Capture the cell that displays the provided text and extract its (X, Y) central coordinate. 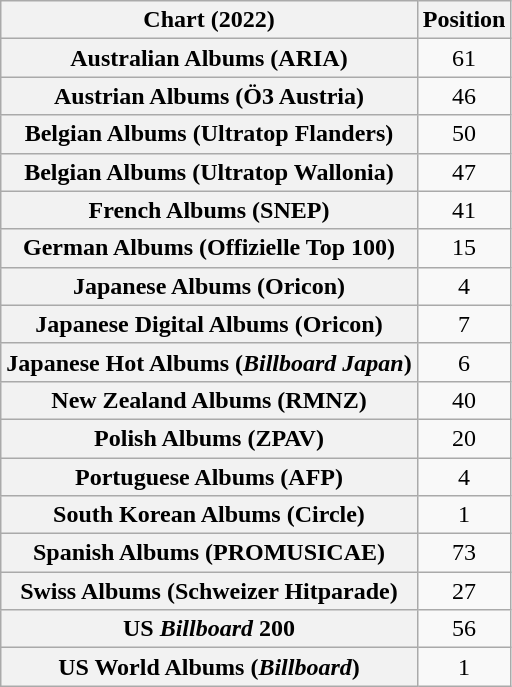
47 (464, 172)
20 (464, 438)
41 (464, 210)
61 (464, 58)
South Korean Albums (Circle) (209, 515)
Japanese Albums (Oricon) (209, 286)
15 (464, 248)
German Albums (Offizielle Top 100) (209, 248)
50 (464, 134)
Position (464, 20)
French Albums (SNEP) (209, 210)
Austrian Albums (Ö3 Austria) (209, 96)
40 (464, 400)
Australian Albums (ARIA) (209, 58)
US Billboard 200 (209, 629)
7 (464, 324)
Belgian Albums (Ultratop Flanders) (209, 134)
56 (464, 629)
Japanese Hot Albums (Billboard Japan) (209, 362)
New Zealand Albums (RMNZ) (209, 400)
73 (464, 553)
US World Albums (Billboard) (209, 667)
Polish Albums (ZPAV) (209, 438)
Belgian Albums (Ultratop Wallonia) (209, 172)
Swiss Albums (Schweizer Hitparade) (209, 591)
Japanese Digital Albums (Oricon) (209, 324)
Spanish Albums (PROMUSICAE) (209, 553)
46 (464, 96)
Chart (2022) (209, 20)
6 (464, 362)
27 (464, 591)
Portuguese Albums (AFP) (209, 477)
